Find where the given text appears and provide that cell's center as (X, Y) coordinate. 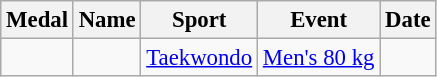
Date (408, 20)
Event (318, 20)
Name (107, 20)
Men's 80 kg (318, 58)
Taekwondo (200, 58)
Sport (200, 20)
Medal (38, 20)
